Extract the (X, Y) coordinate from the center of the cell holding the provided text.  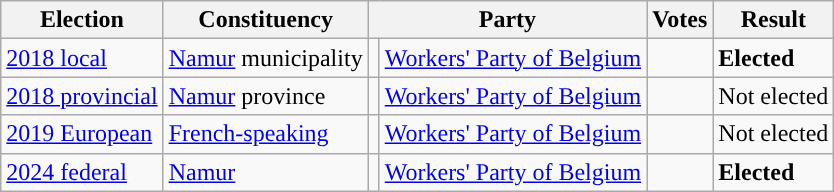
Namur province (266, 96)
Namur municipality (266, 58)
Election (82, 20)
Constituency (266, 20)
2018 provincial (82, 96)
French-speaking (266, 134)
Result (774, 20)
2019 European (82, 134)
2024 federal (82, 172)
2018 local (82, 58)
Party (507, 20)
Votes (680, 20)
Namur (266, 172)
